Provide the [X, Y] coordinate of the cell's center where the given text is located.  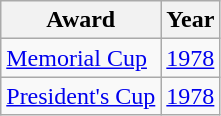
Award [81, 20]
Year [190, 20]
President's Cup [81, 96]
Memorial Cup [81, 58]
